Provide the (x, y) coordinate of the cell's center where the given text is located.  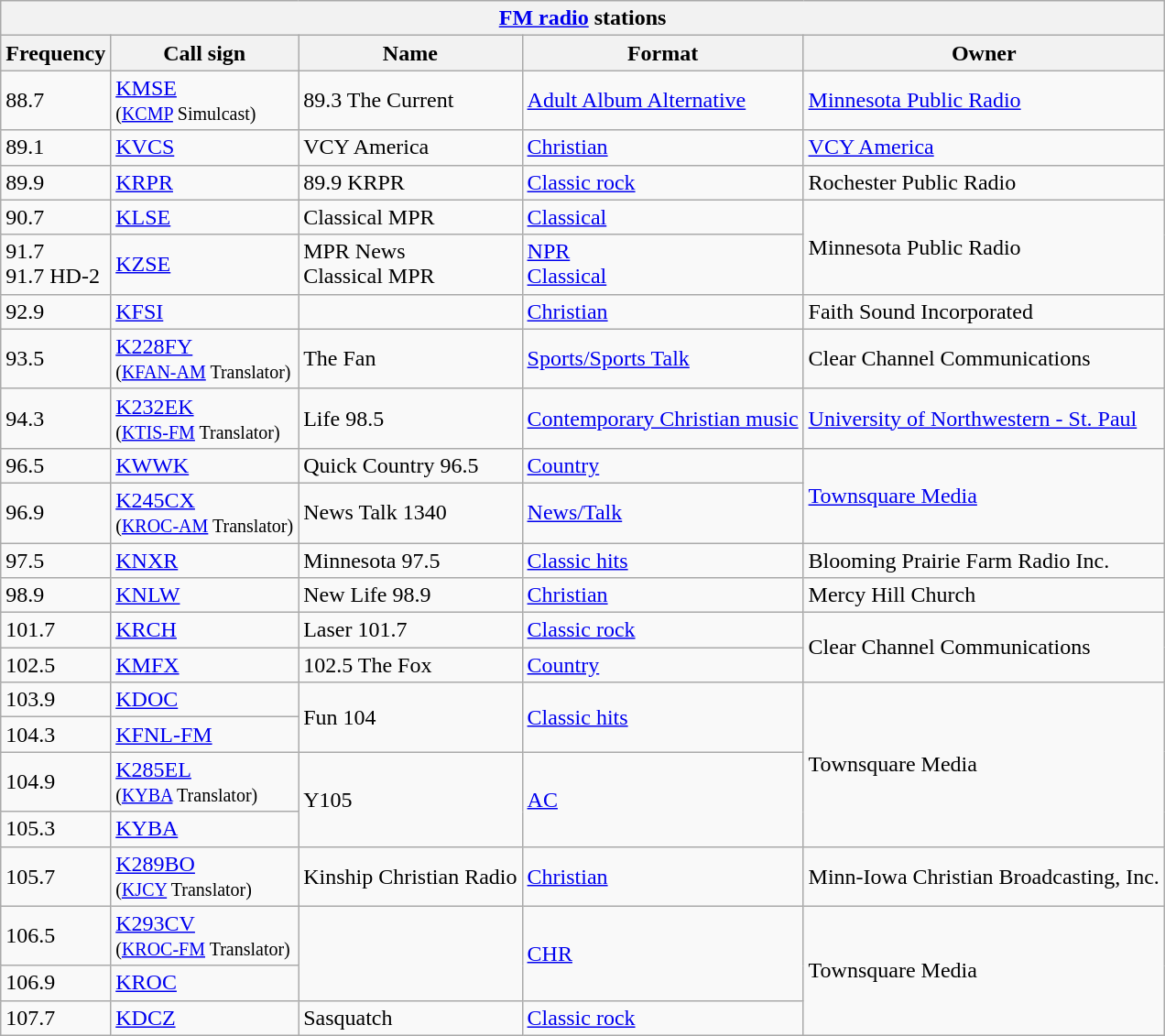
104.3 (56, 735)
New Life 98.9 (410, 595)
89.9 (56, 182)
K245CX(KROC-AM Translator) (205, 513)
Minnesota 97.5 (410, 560)
Call sign (205, 53)
News/Talk (663, 513)
The Fan (410, 359)
KNXR (205, 560)
CHR (663, 953)
97.5 (56, 560)
FM radio stations (582, 18)
Blooming Prairie Farm Radio Inc. (984, 560)
Fun 104 (410, 717)
105.3 (56, 829)
Rochester Public Radio (984, 182)
Contemporary Christian music (663, 418)
Adult Album Alternative (663, 101)
KFSI (205, 311)
KZSE (205, 264)
93.5 (56, 359)
Format (663, 53)
89.9 KRPR (410, 182)
Laser 101.7 (410, 630)
101.7 (56, 630)
K293CV(KROC-FM Translator) (205, 936)
Classical MPR (410, 217)
Name (410, 53)
K232EK(KTIS-FM Translator) (205, 418)
Sasquatch (410, 1018)
89.3 The Current (410, 101)
KVCS (205, 147)
MPR NewsClassical MPR (410, 264)
Quick Country 96.5 (410, 465)
Life 98.5 (410, 418)
89.1 (56, 147)
88.7 (56, 101)
104.9 (56, 782)
Minn-Iowa Christian Broadcasting, Inc. (984, 876)
Y105 (410, 799)
90.7 (56, 217)
Frequency (56, 53)
KROC (205, 983)
KDOC (205, 700)
98.9 (56, 595)
106.9 (56, 983)
K285EL(KYBA Translator) (205, 782)
91.791.7 HD-2 (56, 264)
KLSE (205, 217)
Faith Sound Incorporated (984, 311)
KRPR (205, 182)
Kinship Christian Radio (410, 876)
92.9 (56, 311)
KFNL-FM (205, 735)
University of Northwestern - St. Paul (984, 418)
AC (663, 799)
94.3 (56, 418)
Classical (663, 217)
K228FY(KFAN-AM Translator) (205, 359)
105.7 (56, 876)
Sports/Sports Talk (663, 359)
KDCZ (205, 1018)
103.9 (56, 700)
KMFX (205, 665)
News Talk 1340 (410, 513)
106.5 (56, 936)
NPRClassical (663, 264)
102.5 The Fox (410, 665)
KRCH (205, 630)
102.5 (56, 665)
KYBA (205, 829)
96.9 (56, 513)
KMSE(KCMP Simulcast) (205, 101)
Mercy Hill Church (984, 595)
KNLW (205, 595)
K289BO(KJCY Translator) (205, 876)
96.5 (56, 465)
Owner (984, 53)
KWWK (205, 465)
107.7 (56, 1018)
